Locate the cell with the specified text and output its (X, Y) center coordinate. 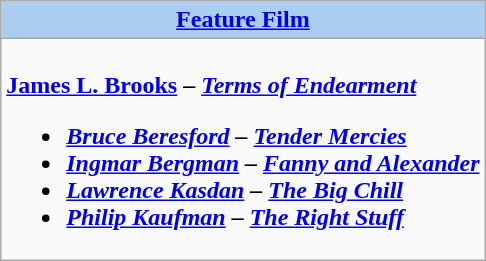
Feature Film (243, 20)
